For the text-containing cell, return its midpoint in [x, y] coordinate format. 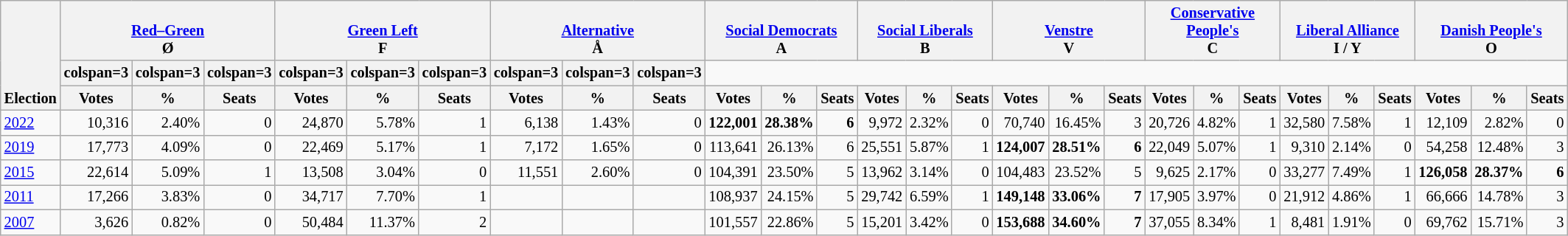
153,688 [1020, 222]
8.34% [1216, 222]
5.87% [929, 147]
9,625 [1169, 173]
4.86% [1351, 197]
33,277 [1304, 173]
14.78% [1499, 197]
23.52% [1076, 173]
Social DemocratsA [781, 30]
1.65% [597, 147]
34,717 [311, 197]
16.45% [1076, 122]
Conservative People'sC [1212, 30]
69,762 [1443, 222]
AlternativeÅ [598, 30]
113,641 [734, 147]
32,580 [1304, 122]
Danish People'sO [1491, 30]
10,316 [96, 122]
VenstreV [1069, 30]
11.37% [383, 222]
3.83% [168, 197]
3.42% [929, 222]
22,614 [96, 173]
6,138 [526, 122]
28.38% [789, 122]
2.40% [168, 122]
28.51% [1076, 147]
12.48% [1499, 147]
2 [454, 222]
Election [31, 55]
1.91% [1351, 222]
66,666 [1443, 197]
7.49% [1351, 173]
20,726 [1169, 122]
4.82% [1216, 122]
122,001 [734, 122]
17,773 [96, 147]
108,937 [734, 197]
5.17% [383, 147]
0.82% [168, 222]
15,201 [882, 222]
2.82% [1499, 122]
104,391 [734, 173]
2007 [31, 222]
17,905 [1169, 197]
2.17% [1216, 173]
2022 [31, 122]
29,742 [882, 197]
Red–GreenØ [168, 30]
37,055 [1169, 222]
9,310 [1304, 147]
Social LiberalsB [924, 30]
70,740 [1020, 122]
2.60% [597, 173]
50,484 [311, 222]
5.09% [168, 173]
34.60% [1076, 222]
2011 [31, 197]
6.59% [929, 197]
7.58% [1351, 122]
8,481 [1304, 222]
101,557 [734, 222]
11,551 [526, 173]
28.37% [1499, 173]
22.86% [789, 222]
13,962 [882, 173]
23.50% [789, 173]
9,972 [882, 122]
25,551 [882, 147]
2015 [31, 173]
24,870 [311, 122]
54,258 [1443, 147]
124,007 [1020, 147]
3.04% [383, 173]
7,172 [526, 147]
126,058 [1443, 173]
3.14% [929, 173]
2019 [31, 147]
4.09% [168, 147]
3.97% [1216, 197]
21,912 [1304, 197]
22,049 [1169, 147]
17,266 [96, 197]
13,508 [311, 173]
149,148 [1020, 197]
12,109 [1443, 122]
1.43% [597, 122]
24.15% [789, 197]
Green LeftF [383, 30]
2.14% [1351, 147]
5.07% [1216, 147]
3,626 [96, 222]
33.06% [1076, 197]
5.78% [383, 122]
Liberal AllianceI / Y [1348, 30]
104,483 [1020, 173]
22,469 [311, 147]
15.71% [1499, 222]
2.32% [929, 122]
7.70% [383, 197]
26.13% [789, 147]
